Extract the [x, y] coordinate from the center of the cell holding the provided text.  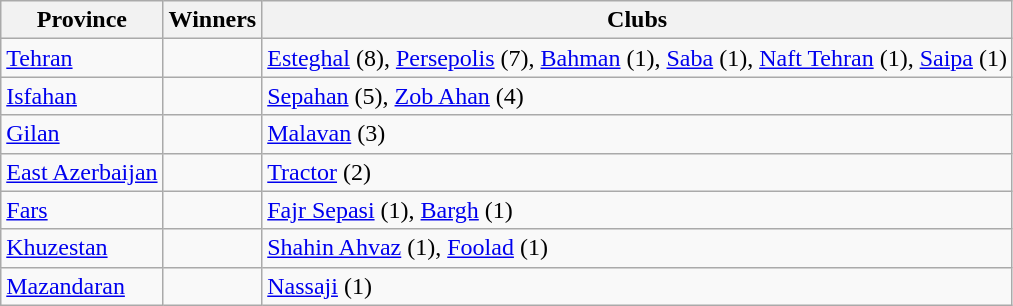
Sepahan (5), Zob Ahan (4) [638, 96]
Esteghal (8), Persepolis (7), Bahman (1), Saba (1), Naft Tehran (1), Saipa (1) [638, 58]
Fajr Sepasi (1), Bargh (1) [638, 210]
Fars [82, 210]
Province [82, 20]
Winners [212, 20]
Khuzestan [82, 248]
Malavan (3) [638, 134]
Tehran [82, 58]
Gilan [82, 134]
Mazandaran [82, 286]
East Azerbaijan [82, 172]
Clubs [638, 20]
Tractor (2) [638, 172]
Isfahan [82, 96]
Shahin Ahvaz (1), Foolad (1) [638, 248]
Nassaji (1) [638, 286]
